Scan for the cell matching the given text and deliver its [x, y] coordinate at center. 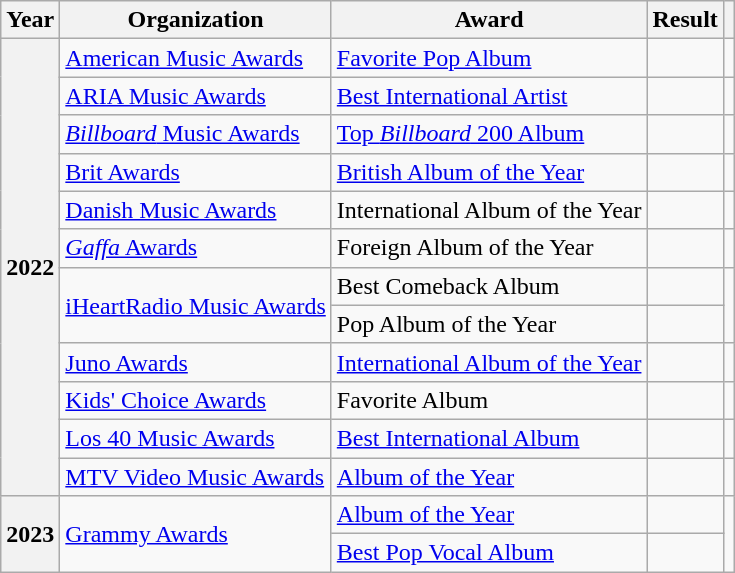
Organization [196, 20]
iHeartRadio Music Awards [196, 305]
Brit Awards [196, 172]
2022 [30, 268]
Danish Music Awards [196, 210]
2023 [30, 534]
Grammy Awards [196, 534]
Kids' Choice Awards [196, 400]
Billboard Music Awards [196, 134]
Los 40 Music Awards [196, 438]
American Music Awards [196, 58]
Award [489, 20]
MTV Video Music Awards [196, 477]
Favorite Album [489, 400]
Year [30, 20]
Favorite Pop Album [489, 58]
Foreign Album of the Year [489, 248]
Top Billboard 200 Album [489, 134]
Pop Album of the Year [489, 324]
Best International Artist [489, 96]
Best Comeback Album [489, 286]
Best International Album [489, 438]
Gaffa Awards [196, 248]
ARIA Music Awards [196, 96]
British Album of the Year [489, 172]
Result [685, 20]
Juno Awards [196, 362]
Best Pop Vocal Album [489, 553]
